Capture the cell that displays the provided text and extract its [x, y] central coordinate. 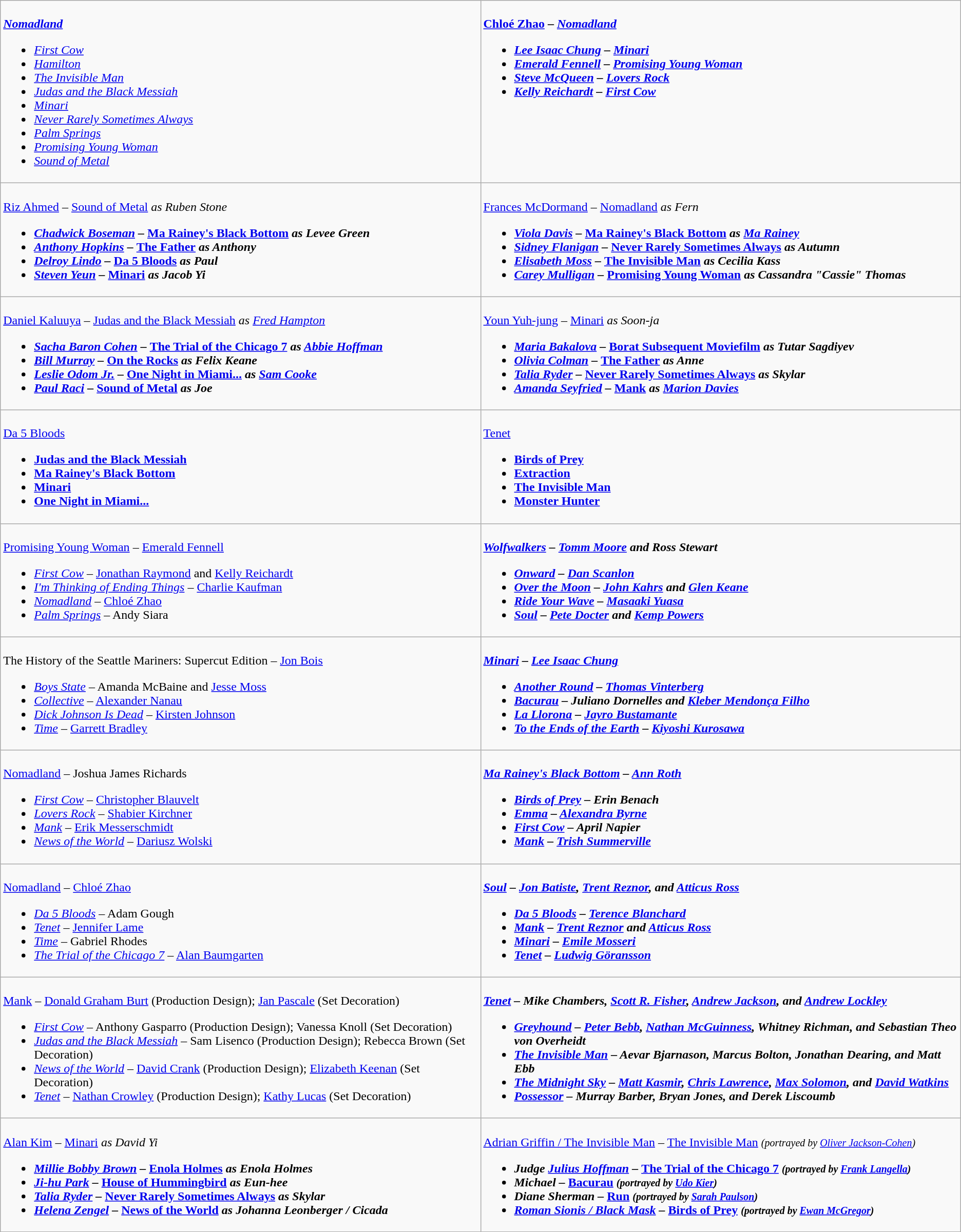
Nomadland – Chloé ZhaoDa 5 Bloods – Adam GoughTenet – Jennifer LameTime – Gabriel RhodesThe Trial of the Chicago 7 – Alan Baumgarten [240, 921]
Da 5 BloodsJudas and the Black MessiahMa Rainey's Black BottomMinariOne Night in Miami... [240, 467]
Chloé Zhao – NomadlandLee Isaac Chung – MinariEmerald Fennell – Promising Young WomanSteve McQueen – Lovers RockKelly Reichardt – First Cow [721, 92]
TenetBirds of PreyExtractionThe Invisible ManMonster Hunter [721, 467]
Ma Rainey's Black Bottom – Ann RothBirds of Prey – Erin BenachEmma – Alexandra ByrneFirst Cow – April NapierMank – Trish Summerville [721, 807]
